Locate the cell with the specified text and output its (x, y) center coordinate. 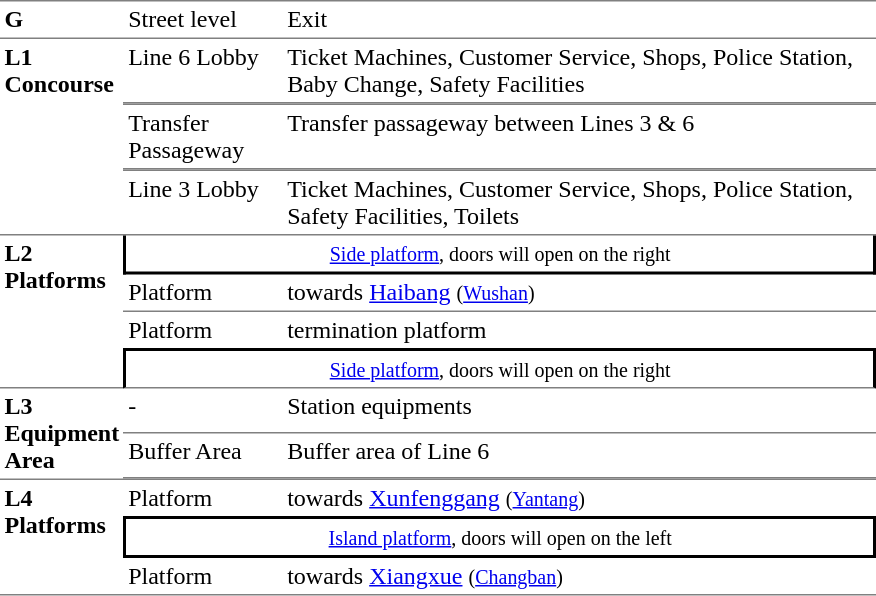
Street level (204, 19)
L4Platforms (62, 536)
L1Concourse (62, 137)
L3Equipment Area (62, 433)
L2Platforms (62, 312)
- (204, 410)
Transfer Passageway (204, 137)
Buffer Area (204, 456)
Line 3 Lobby (204, 203)
Line 6 Lobby (204, 71)
G (62, 19)
